Extract the (X, Y) coordinate from the center of the cell holding the provided text.  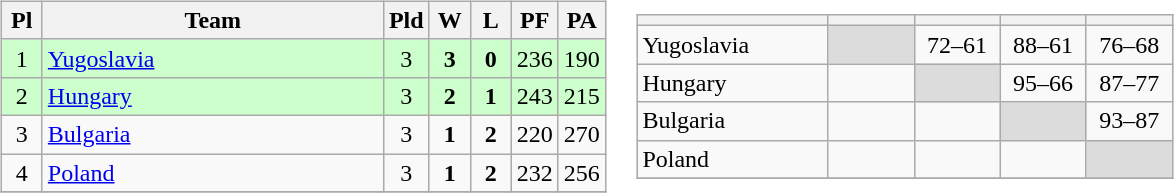
4 (22, 173)
87–77 (1129, 83)
PA (582, 20)
0 (490, 58)
270 (582, 134)
L (490, 20)
76–68 (1129, 45)
PF (534, 20)
232 (534, 173)
220 (534, 134)
95–66 (1043, 83)
236 (534, 58)
256 (582, 173)
Team (212, 20)
215 (582, 96)
72–61 (957, 45)
88–61 (1043, 45)
190 (582, 58)
93–87 (1129, 121)
W (450, 20)
Pld (406, 20)
Pl (22, 20)
243 (534, 96)
